For the text-containing cell, return its midpoint in [x, y] coordinate format. 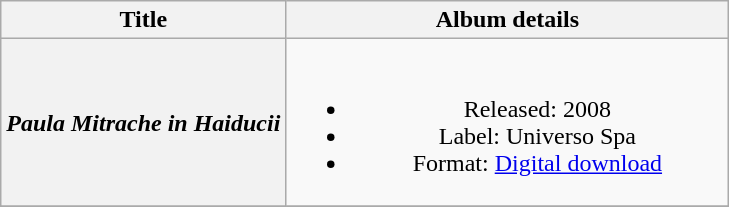
Title [144, 20]
Released: 2008Label: Universo SpaFormat: Digital download [508, 122]
Paula Mitrache in Haiducii [144, 122]
Album details [508, 20]
